Extract the [X, Y] coordinate from the center of the cell holding the provided text.  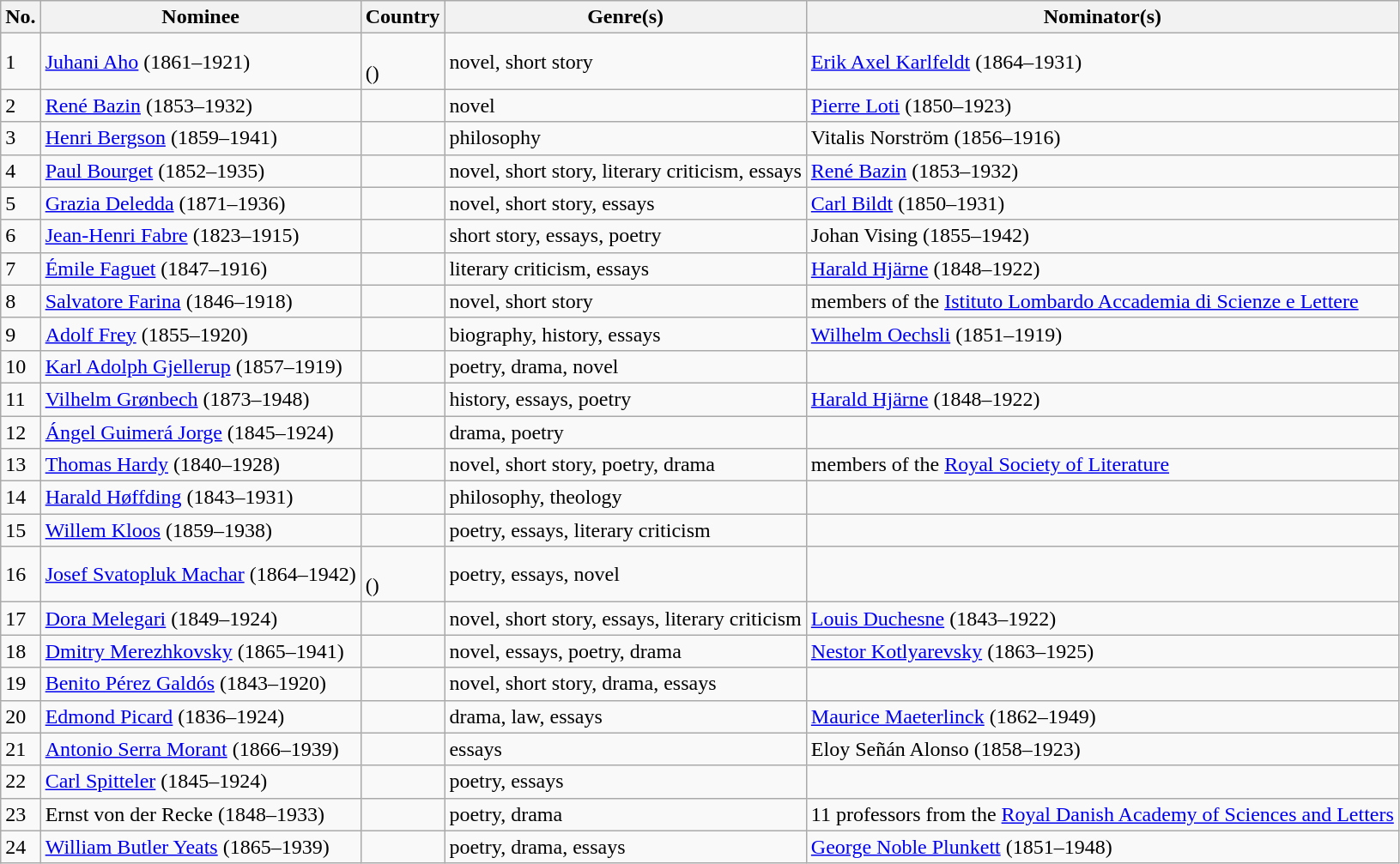
Carl Spitteler (1845–1924) [201, 782]
drama, law, essays [625, 716]
Nominator(s) [1102, 17]
Karl Adolph Gjellerup (1857–1919) [201, 366]
novel, short story, essays [625, 203]
Pierre Loti (1850–1923) [1102, 106]
philosophy, theology [625, 498]
Antonio Serra Morant (1866–1939) [201, 749]
22 [21, 782]
5 [21, 203]
poetry, essays, novel [625, 575]
Eloy Señán Alonso (1858–1923) [1102, 749]
Vilhelm Grønbech (1873–1948) [201, 399]
Thomas Hardy (1840–1928) [201, 465]
literary criticism, essays [625, 269]
philosophy [625, 138]
Josef Svatopluk Machar (1864–1942) [201, 575]
14 [21, 498]
3 [21, 138]
Jean-Henri Fabre (1823–1915) [201, 236]
Edmond Picard (1836–1924) [201, 716]
poetry, essays [625, 782]
16 [21, 575]
Ángel Guimerá Jorge (1845–1924) [201, 432]
poetry, drama, essays [625, 847]
Louis Duchesne (1843–1922) [1102, 619]
19 [21, 684]
24 [21, 847]
essays [625, 749]
Ernst von der Recke (1848–1933) [201, 814]
poetry, essays, literary criticism [625, 530]
Salvatore Farina (1846–1918) [201, 301]
Genre(s) [625, 17]
Harald Høffding (1843–1931) [201, 498]
17 [21, 619]
biography, history, essays [625, 334]
poetry, drama, novel [625, 366]
Willem Kloos (1859–1938) [201, 530]
Dmitry Merezhkovsky (1865–1941) [201, 651]
novel, essays, poetry, drama [625, 651]
9 [21, 334]
members of the Royal Society of Literature [1102, 465]
Juhani Aho (1861–1921) [201, 62]
Country [403, 17]
novel, short story, poetry, drama [625, 465]
novel, short story, drama, essays [625, 684]
George Noble Plunkett (1851–1948) [1102, 847]
Adolf Frey (1855–1920) [201, 334]
Nominee [201, 17]
15 [21, 530]
poetry, drama [625, 814]
No. [21, 17]
7 [21, 269]
2 [21, 106]
4 [21, 171]
Johan Vising (1855–1942) [1102, 236]
11 [21, 399]
1 [21, 62]
members of the Istituto Lombardo Accademia di Scienze e Lettere [1102, 301]
short story, essays, poetry [625, 236]
Nestor Kotlyarevsky (1863–1925) [1102, 651]
novel, short story, literary criticism, essays [625, 171]
novel [625, 106]
Erik Axel Karlfeldt (1864–1931) [1102, 62]
18 [21, 651]
11 professors from the Royal Danish Academy of Sciences and Letters [1102, 814]
Vitalis Norström (1856–1916) [1102, 138]
Wilhelm Oechsli (1851–1919) [1102, 334]
12 [21, 432]
6 [21, 236]
Paul Bourget (1852–1935) [201, 171]
William Butler Yeats (1865–1939) [201, 847]
Benito Pérez Galdós (1843–1920) [201, 684]
Émile Faguet (1847–1916) [201, 269]
Dora Melegari (1849–1924) [201, 619]
21 [21, 749]
novel, short story, essays, literary criticism [625, 619]
Grazia Deledda (1871–1936) [201, 203]
Carl Bildt (1850–1931) [1102, 203]
23 [21, 814]
8 [21, 301]
20 [21, 716]
drama, poetry [625, 432]
10 [21, 366]
13 [21, 465]
Henri Bergson (1859–1941) [201, 138]
history, essays, poetry [625, 399]
Maurice Maeterlinck (1862–1949) [1102, 716]
